Determine the (X, Y) coordinate at the center of the cell enclosing the given text.  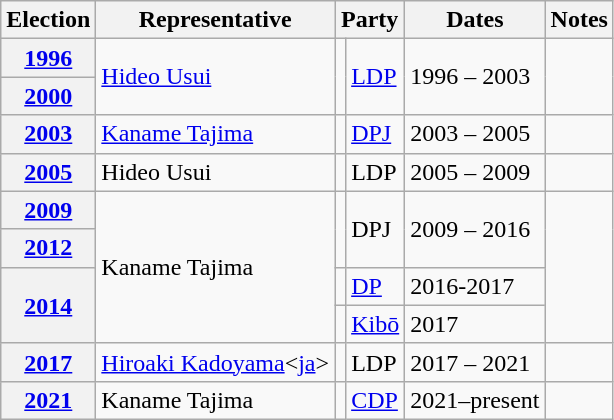
1996 (48, 58)
Dates (475, 20)
Notes (579, 20)
Party (370, 20)
1996 – 2003 (475, 77)
2009 (48, 210)
2009 – 2016 (475, 229)
2014 (48, 305)
2017 – 2021 (475, 362)
2016-2017 (475, 286)
2005 – 2009 (475, 172)
CDP (376, 400)
2012 (48, 248)
2003 – 2005 (475, 134)
Hiroaki Kadoyama<ja> (216, 362)
2021 (48, 400)
Kibō (376, 324)
DP (376, 286)
2003 (48, 134)
Election (48, 20)
2000 (48, 96)
2021–present (475, 400)
2005 (48, 172)
Representative (216, 20)
